Pinpoint the cell where the given text exists, returning its (x, y) midpoint coordinate. 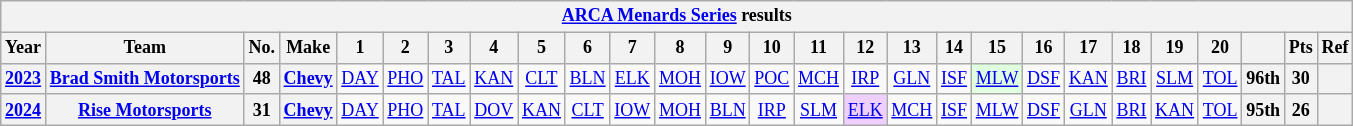
Make (308, 48)
4 (494, 48)
95th (1264, 110)
6 (588, 48)
2023 (24, 78)
DOV (494, 110)
3 (449, 48)
8 (680, 48)
5 (542, 48)
17 (1088, 48)
Brad Smith Motorsports (144, 78)
14 (954, 48)
7 (632, 48)
2024 (24, 110)
Team (144, 48)
Ref (1335, 48)
10 (772, 48)
Year (24, 48)
Rise Motorsports (144, 110)
ARCA Menards Series results (677, 16)
2 (406, 48)
19 (1175, 48)
13 (912, 48)
9 (728, 48)
16 (1044, 48)
20 (1220, 48)
1 (360, 48)
POC (772, 78)
12 (865, 48)
11 (819, 48)
30 (1300, 78)
Pts (1300, 48)
96th (1264, 78)
No. (262, 48)
26 (1300, 110)
31 (262, 110)
15 (996, 48)
18 (1132, 48)
48 (262, 78)
